Identify which cell holds the provided text, then report its [X, Y] central coordinate. 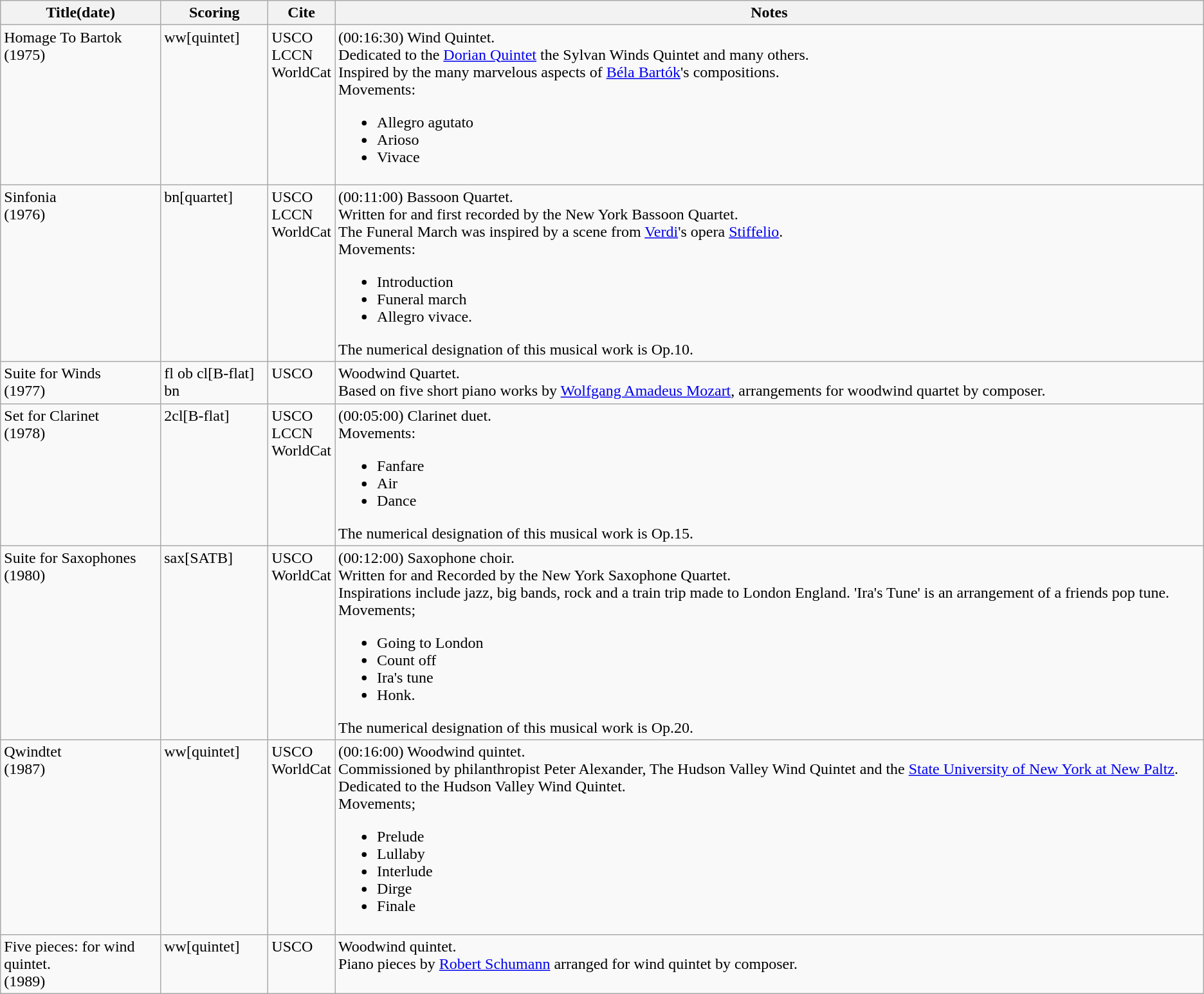
Sinfonia(1976) [81, 273]
bn[quartet] [215, 273]
Woodwind Quartet.Based on five short piano works by Wolfgang Amadeus Mozart, arrangements for woodwind quartet by composer. [769, 382]
Qwindtet(1987) [81, 837]
Notes [769, 13]
Title(date) [81, 13]
(00:05:00) Clarinet duet.Movements:FanfareAirDanceThe numerical designation of this musical work is Op.15. [769, 475]
Cite [302, 13]
Suite for Winds(1977) [81, 382]
Homage To Bartok(1975) [81, 105]
Set for Clarinet(1978) [81, 475]
Scoring [215, 13]
Suite for Saxophones(1980) [81, 643]
sax[SATB] [215, 643]
Woodwind quintet.Piano pieces by Robert Schumann arranged for wind quintet by composer. [769, 964]
fl ob cl[B-flat] bn [215, 382]
Five pieces: for wind quintet.(1989) [81, 964]
2cl[B-flat] [215, 475]
